Find where the given text appears and provide that cell's center as (x, y) coordinate. 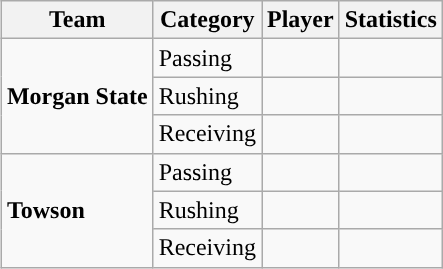
Team (77, 20)
Morgan State (77, 96)
Statistics (390, 20)
Category (207, 20)
Towson (77, 210)
Player (301, 20)
